Scan for the cell matching the given text and deliver its [X, Y] coordinate at center. 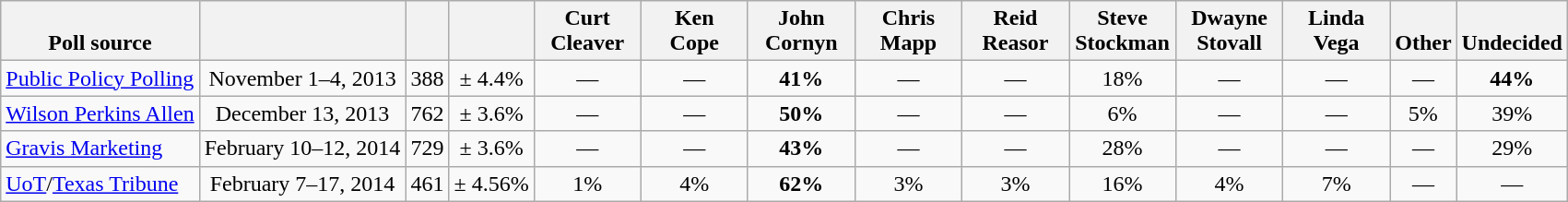
461 [428, 184]
Wilson Perkins Allen [100, 113]
50% [801, 113]
February 7–17, 2014 [302, 184]
CurtCleaver [587, 31]
KenCope [694, 31]
JohnCornyn [801, 31]
6% [1123, 113]
16% [1123, 184]
Other [1423, 31]
November 1–4, 2013 [302, 78]
DwayneStovall [1230, 31]
1% [587, 184]
762 [428, 113]
39% [1512, 113]
UoT/Texas Tribune [100, 184]
Gravis Marketing [100, 149]
28% [1123, 149]
18% [1123, 78]
SteveStockman [1123, 31]
388 [428, 78]
Undecided [1512, 31]
62% [801, 184]
729 [428, 149]
41% [801, 78]
± 4.56% [491, 184]
ReidReasor [1015, 31]
LindaVega [1337, 31]
5% [1423, 113]
43% [801, 149]
December 13, 2013 [302, 113]
ChrisMapp [908, 31]
29% [1512, 149]
Poll source [100, 31]
February 10–12, 2014 [302, 149]
± 4.4% [491, 78]
44% [1512, 78]
Public Policy Polling [100, 78]
7% [1337, 184]
